Scan for the cell matching the given text and deliver its (X, Y) coordinate at center. 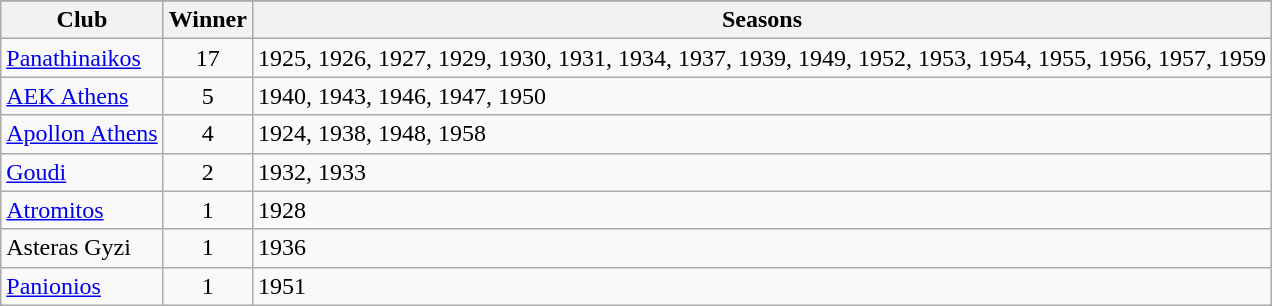
Panathinaikos (82, 58)
5 (208, 96)
Atromitos (82, 210)
1932, 1933 (762, 172)
2 (208, 172)
1951 (762, 286)
Asteras Gyzi (82, 248)
AEK Athens (82, 96)
4 (208, 134)
Goudi (82, 172)
Apollon Athens (82, 134)
Winner (208, 20)
Panionios (82, 286)
1925, 1926, 1927, 1929, 1930, 1931, 1934, 1937, 1939, 1949, 1952, 1953, 1954, 1955, 1956, 1957, 1959 (762, 58)
17 (208, 58)
1924, 1938, 1948, 1958 (762, 134)
Seasons (762, 20)
1928 (762, 210)
1936 (762, 248)
1940, 1943, 1946, 1947, 1950 (762, 96)
Club (82, 20)
